Extract the (X, Y) coordinate from the center of the cell holding the provided text.  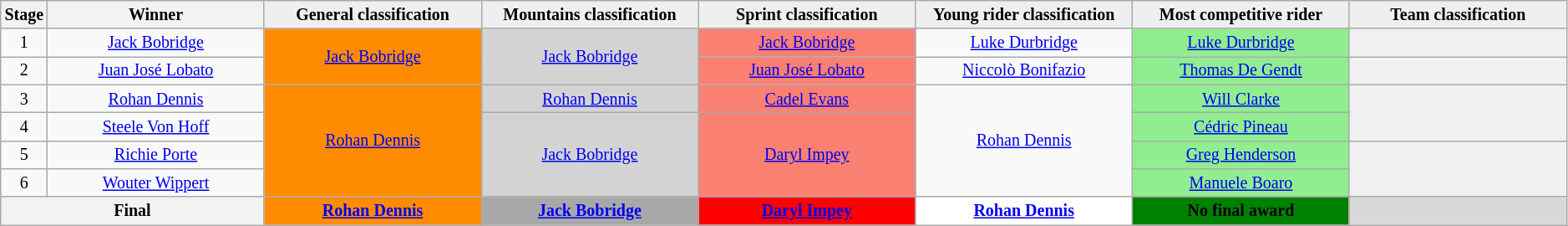
1 (24, 44)
5 (24, 154)
Cadel Evans (807, 99)
Team classification (1458, 15)
Thomas De Gendt (1241, 70)
4 (24, 127)
Wouter Wippert (155, 182)
Winner (155, 15)
Young rider classification (1024, 15)
2 (24, 70)
Most competitive rider (1241, 15)
6 (24, 182)
Will Clarke (1241, 99)
Steele Von Hoff (155, 127)
Sprint classification (807, 15)
Mountains classification (590, 15)
Greg Henderson (1241, 154)
Final (132, 211)
Niccolò Bonifazio (1024, 70)
Richie Porte (155, 154)
Stage (24, 15)
Cédric Pineau (1241, 127)
3 (24, 99)
Manuele Boaro (1241, 182)
General classification (373, 15)
No final award (1241, 211)
